Search for the cell housing the specified text and yield its (X, Y) center coordinate. 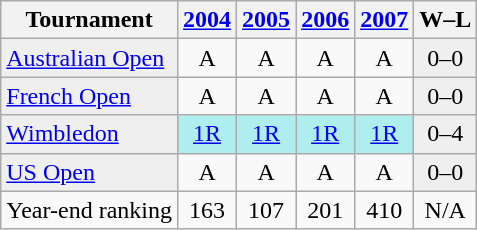
Wimbledon (90, 134)
410 (384, 210)
N/A (446, 210)
2007 (384, 20)
201 (326, 210)
Year-end ranking (90, 210)
Tournament (90, 20)
US Open (90, 172)
Australian Open (90, 58)
0–4 (446, 134)
French Open (90, 96)
W–L (446, 20)
2004 (208, 20)
163 (208, 210)
107 (266, 210)
2006 (326, 20)
2005 (266, 20)
